For the text-containing cell, return its midpoint in (X, Y) coordinate format. 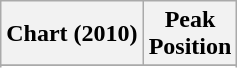
Chart (2010) (72, 34)
PeakPosition (190, 34)
